Determine the (x, y) coordinate at the center of the cell enclosing the given text.  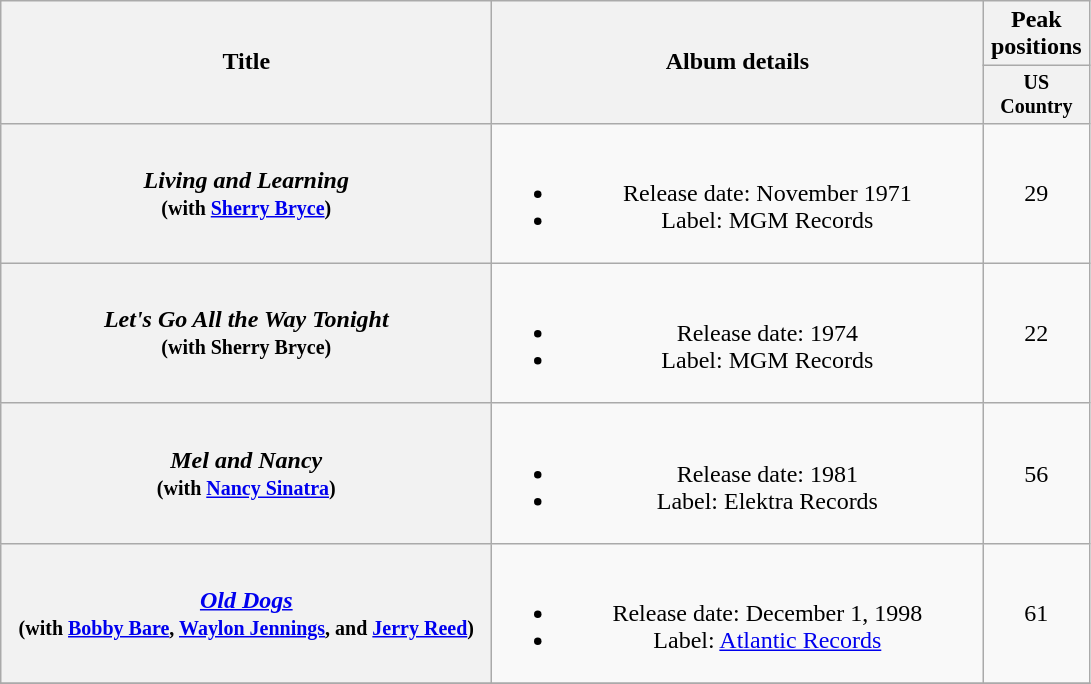
Release date: December 1, 1998Label: Atlantic Records (738, 613)
Old Dogs (with Bobby Bare, Waylon Jennings, and Jerry Reed) (246, 613)
56 (1036, 473)
Album details (738, 62)
Release date: 1981Label: Elektra Records (738, 473)
Mel and Nancy (with Nancy Sinatra) (246, 473)
Peak positions (1036, 34)
Title (246, 62)
29 (1036, 193)
22 (1036, 333)
US Country (1036, 94)
Release date: November 1971Label: MGM Records (738, 193)
Release date: 1974Label: MGM Records (738, 333)
Let's Go All the Way Tonight (with Sherry Bryce) (246, 333)
Living and Learning (with Sherry Bryce) (246, 193)
61 (1036, 613)
